Return (x, y) of the center of cell containing provided text 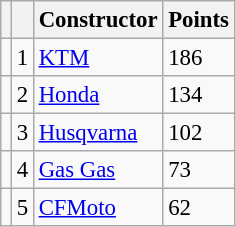
62 (198, 208)
Constructor (98, 20)
Honda (98, 95)
2 (22, 95)
CFMoto (98, 208)
3 (22, 133)
KTM (98, 58)
5 (22, 208)
73 (198, 170)
Gas Gas (98, 170)
Husqvarna (98, 133)
186 (198, 58)
102 (198, 133)
4 (22, 170)
1 (22, 58)
Points (198, 20)
134 (198, 95)
